Return the [x, y] coordinate for the center point of the cell that contains the specified text.  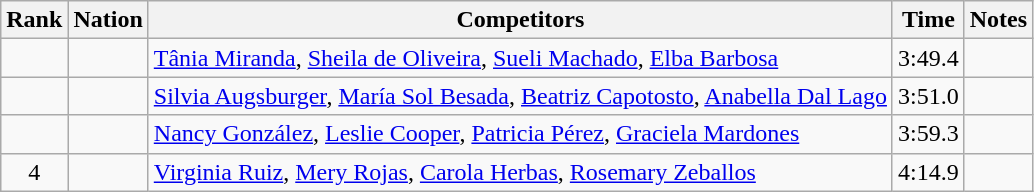
Nancy González, Leslie Cooper, Patricia Pérez, Graciela Mardones [520, 134]
Virginia Ruiz, Mery Rojas, Carola Herbas, Rosemary Zeballos [520, 172]
3:49.4 [928, 58]
Time [928, 20]
Competitors [520, 20]
Tânia Miranda, Sheila de Oliveira, Sueli Machado, Elba Barbosa [520, 58]
4 [34, 172]
3:59.3 [928, 134]
3:51.0 [928, 96]
Rank [34, 20]
4:14.9 [928, 172]
Notes [998, 20]
Silvia Augsburger, María Sol Besada, Beatriz Capotosto, Anabella Dal Lago [520, 96]
Nation [108, 20]
